Identify which cell holds the provided text, then report its (x, y) central coordinate. 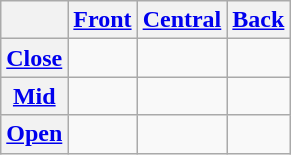
Close (34, 58)
Mid (34, 96)
Open (34, 134)
Front (102, 20)
Back (258, 20)
Central (182, 20)
